Extract the (X, Y) coordinate from the center of the cell holding the provided text.  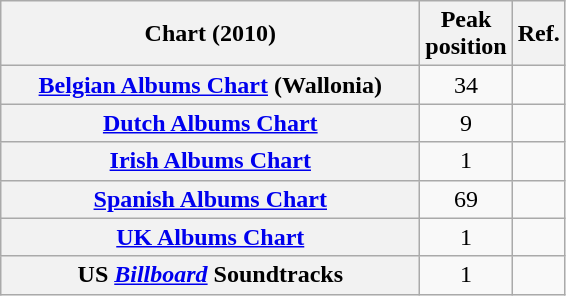
Irish Albums Chart (210, 161)
Peakposition (466, 34)
Ref. (538, 34)
34 (466, 85)
9 (466, 123)
69 (466, 199)
Chart (2010) (210, 34)
Belgian Albums Chart (Wallonia) (210, 85)
Dutch Albums Chart (210, 123)
UK Albums Chart (210, 237)
Spanish Albums Chart (210, 199)
US Billboard Soundtracks (210, 275)
